Detect which cell encompasses the target text, then output its [X, Y] center coordinate. 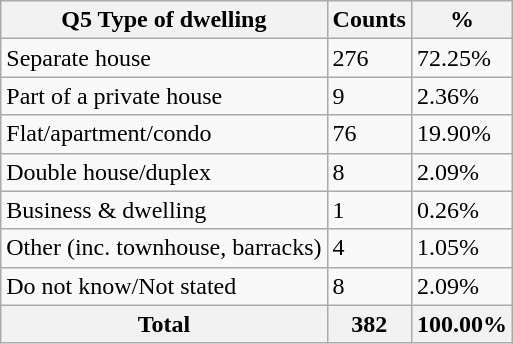
Do not know/Not stated [164, 286]
1.05% [462, 248]
276 [369, 58]
Part of a private house [164, 96]
382 [369, 324]
Total [164, 324]
Business & dwelling [164, 210]
1 [369, 210]
2.36% [462, 96]
% [462, 20]
72.25% [462, 58]
76 [369, 134]
9 [369, 96]
Counts [369, 20]
Q5 Type of dwelling [164, 20]
Other (inc. townhouse, barracks) [164, 248]
100.00% [462, 324]
Double house/duplex [164, 172]
Flat/apartment/condo [164, 134]
0.26% [462, 210]
Separate house [164, 58]
19.90% [462, 134]
4 [369, 248]
